Search for the cell housing the specified text and yield its (x, y) center coordinate. 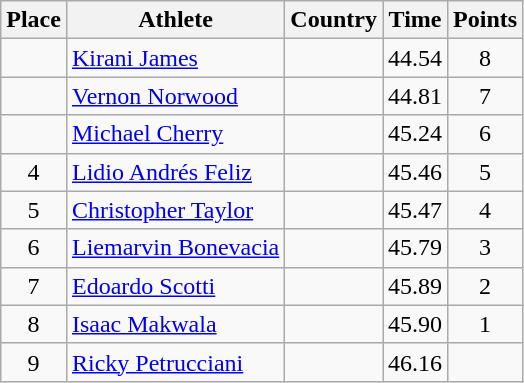
46.16 (414, 362)
Kirani James (175, 58)
45.47 (414, 210)
Christopher Taylor (175, 210)
1 (486, 324)
45.89 (414, 286)
Country (334, 20)
45.90 (414, 324)
Time (414, 20)
45.46 (414, 172)
2 (486, 286)
45.24 (414, 134)
Vernon Norwood (175, 96)
Athlete (175, 20)
Liemarvin Bonevacia (175, 248)
Isaac Makwala (175, 324)
Points (486, 20)
Lidio Andrés Feliz (175, 172)
Edoardo Scotti (175, 286)
Ricky Petrucciani (175, 362)
44.54 (414, 58)
3 (486, 248)
Michael Cherry (175, 134)
9 (34, 362)
45.79 (414, 248)
Place (34, 20)
44.81 (414, 96)
